Provide the [x, y] coordinate of the cell's center where the given text is located.  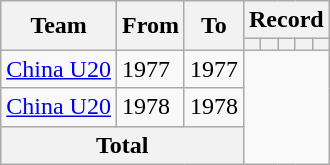
Total [122, 145]
Team [59, 26]
From [150, 26]
Record [286, 20]
To [214, 26]
